Find where the given text appears and provide that cell's center as [x, y] coordinate. 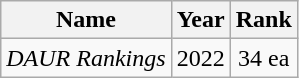
DAUR Rankings [86, 58]
Name [86, 20]
2022 [200, 58]
34 ea [264, 58]
Rank [264, 20]
Year [200, 20]
